Find where the given text appears and provide that cell's center as [x, y] coordinate. 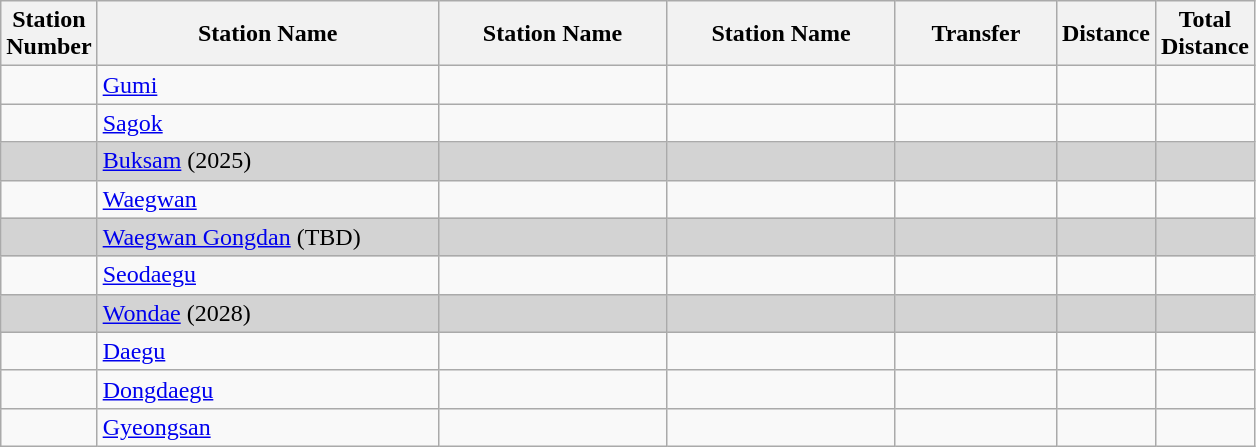
Dongdaegu [268, 389]
Waegwan [268, 199]
Sagok [268, 123]
Transfer [976, 34]
Seodaegu [268, 275]
Wondae (2028) [268, 313]
Waegwan Gongdan (TBD) [268, 237]
Gumi [268, 85]
StationNumber [49, 34]
TotalDistance [1204, 34]
Daegu [268, 351]
Gyeongsan [268, 427]
Distance [1106, 34]
Buksam (2025) [268, 161]
